Identify which cell holds the provided text, then report its (X, Y) central coordinate. 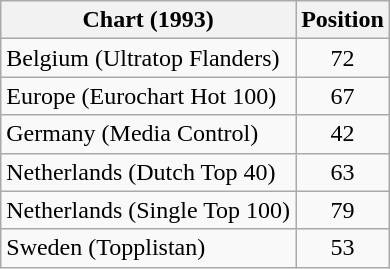
67 (343, 96)
Netherlands (Dutch Top 40) (148, 172)
72 (343, 58)
79 (343, 210)
63 (343, 172)
Sweden (Topplistan) (148, 248)
Position (343, 20)
53 (343, 248)
Belgium (Ultratop Flanders) (148, 58)
42 (343, 134)
Europe (Eurochart Hot 100) (148, 96)
Chart (1993) (148, 20)
Netherlands (Single Top 100) (148, 210)
Germany (Media Control) (148, 134)
